Provide the [x, y] coordinate of the cell's center where the given text is located.  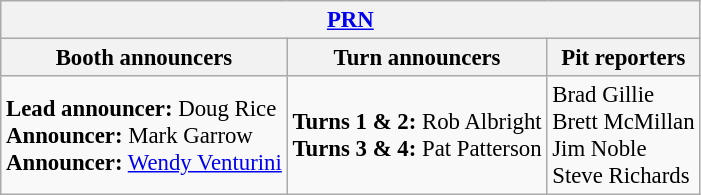
Booth announcers [144, 58]
Turn announcers [417, 58]
Pit reporters [624, 58]
Turns 1 & 2: Rob AlbrightTurns 3 & 4: Pat Patterson [417, 136]
Lead announcer: Doug RiceAnnouncer: Mark GarrowAnnouncer: Wendy Venturini [144, 136]
Brad GillieBrett McMillanJim NobleSteve Richards [624, 136]
PRN [350, 20]
